Return the (x, y) coordinate for the center point of the cell that contains the specified text.  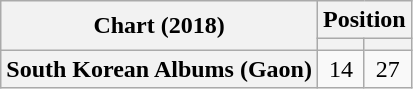
14 (340, 69)
Chart (2018) (160, 26)
27 (388, 69)
South Korean Albums (Gaon) (160, 69)
Position (364, 20)
